Extract the [X, Y] coordinate from the center of the cell holding the provided text.  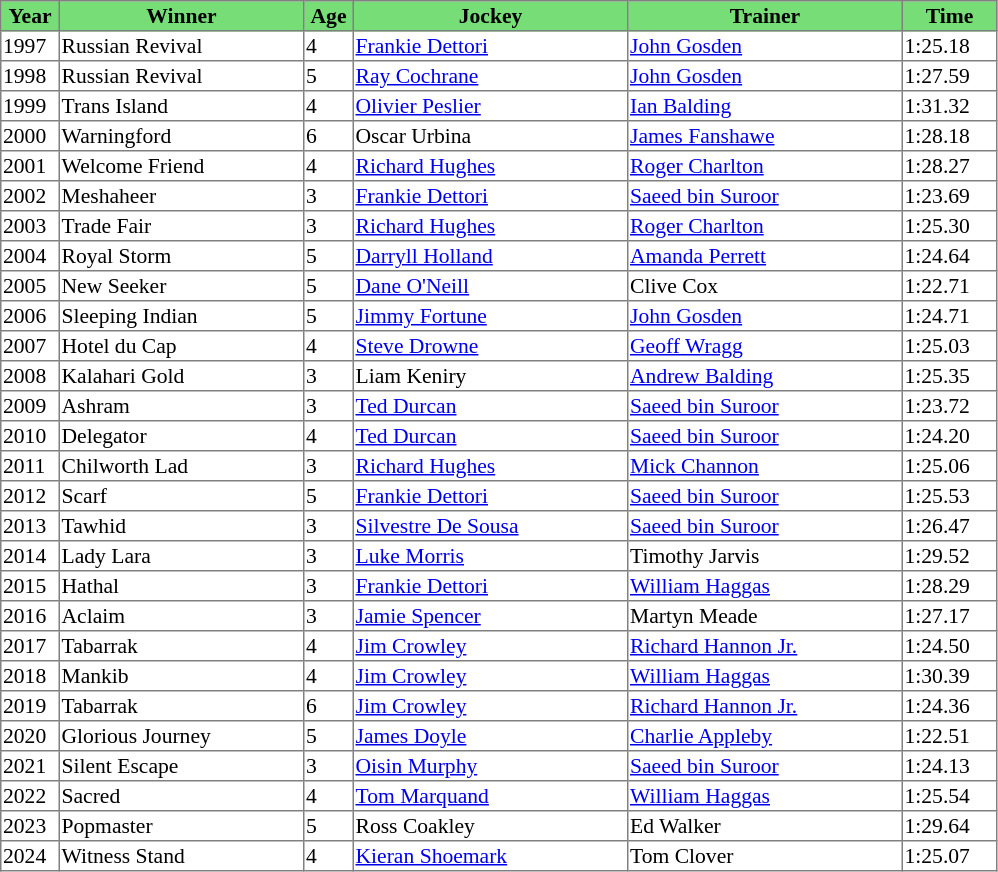
2009 [30, 406]
1:22.51 [949, 736]
2008 [30, 376]
Chilworth Lad [181, 466]
2012 [30, 496]
1:31.32 [949, 106]
Dane O'Neill [490, 286]
1:28.27 [949, 166]
Mick Channon [765, 466]
Geoff Wragg [765, 346]
2006 [30, 316]
Andrew Balding [765, 376]
1:27.59 [949, 76]
Ashram [181, 406]
Sacred [181, 796]
Steve Drowne [490, 346]
2018 [30, 676]
Scarf [181, 496]
Royal Storm [181, 256]
Tom Clover [765, 856]
1:25.07 [949, 856]
Year [30, 16]
1:24.20 [949, 436]
James Doyle [490, 736]
Glorious Journey [181, 736]
1:26.47 [949, 526]
1:24.13 [949, 766]
1:25.53 [949, 496]
2001 [30, 166]
Darryll Holland [490, 256]
1:23.72 [949, 406]
2014 [30, 556]
1:25.06 [949, 466]
Witness Stand [181, 856]
Charlie Appleby [765, 736]
Luke Morris [490, 556]
1:25.35 [949, 376]
2023 [30, 826]
Silent Escape [181, 766]
Kalahari Gold [181, 376]
Ross Coakley [490, 826]
Tom Marquand [490, 796]
1:30.39 [949, 676]
Hathal [181, 586]
Amanda Perrett [765, 256]
Jamie Spencer [490, 616]
Liam Keniry [490, 376]
2004 [30, 256]
2000 [30, 136]
Timothy Jarvis [765, 556]
1:24.36 [949, 706]
2010 [30, 436]
Oscar Urbina [490, 136]
Aclaim [181, 616]
2020 [30, 736]
1:22.71 [949, 286]
2015 [30, 586]
Meshaheer [181, 196]
1:24.50 [949, 646]
1999 [30, 106]
2005 [30, 286]
Warningford [181, 136]
Oisin Murphy [490, 766]
1:29.64 [949, 826]
2007 [30, 346]
Ed Walker [765, 826]
1:25.54 [949, 796]
Trade Fair [181, 226]
2024 [30, 856]
2021 [30, 766]
Time [949, 16]
1:24.64 [949, 256]
Trans Island [181, 106]
1:24.71 [949, 316]
Clive Cox [765, 286]
2003 [30, 226]
2013 [30, 526]
1:29.52 [949, 556]
2022 [30, 796]
Tawhid [181, 526]
Kieran Shoemark [490, 856]
1998 [30, 76]
James Fanshawe [765, 136]
2019 [30, 706]
Jimmy Fortune [490, 316]
Popmaster [181, 826]
Hotel du Cap [181, 346]
Lady Lara [181, 556]
1:28.18 [949, 136]
Mankib [181, 676]
1:27.17 [949, 616]
Martyn Meade [765, 616]
Jockey [490, 16]
1997 [30, 46]
1:25.18 [949, 46]
Age [329, 16]
1:25.30 [949, 226]
Silvestre De Sousa [490, 526]
Delegator [181, 436]
2016 [30, 616]
Ian Balding [765, 106]
1:25.03 [949, 346]
2017 [30, 646]
Ray Cochrane [490, 76]
2011 [30, 466]
New Seeker [181, 286]
Welcome Friend [181, 166]
Winner [181, 16]
Sleeping Indian [181, 316]
1:28.29 [949, 586]
2002 [30, 196]
1:23.69 [949, 196]
Olivier Peslier [490, 106]
Trainer [765, 16]
